For the text-containing cell, return its midpoint in [x, y] coordinate format. 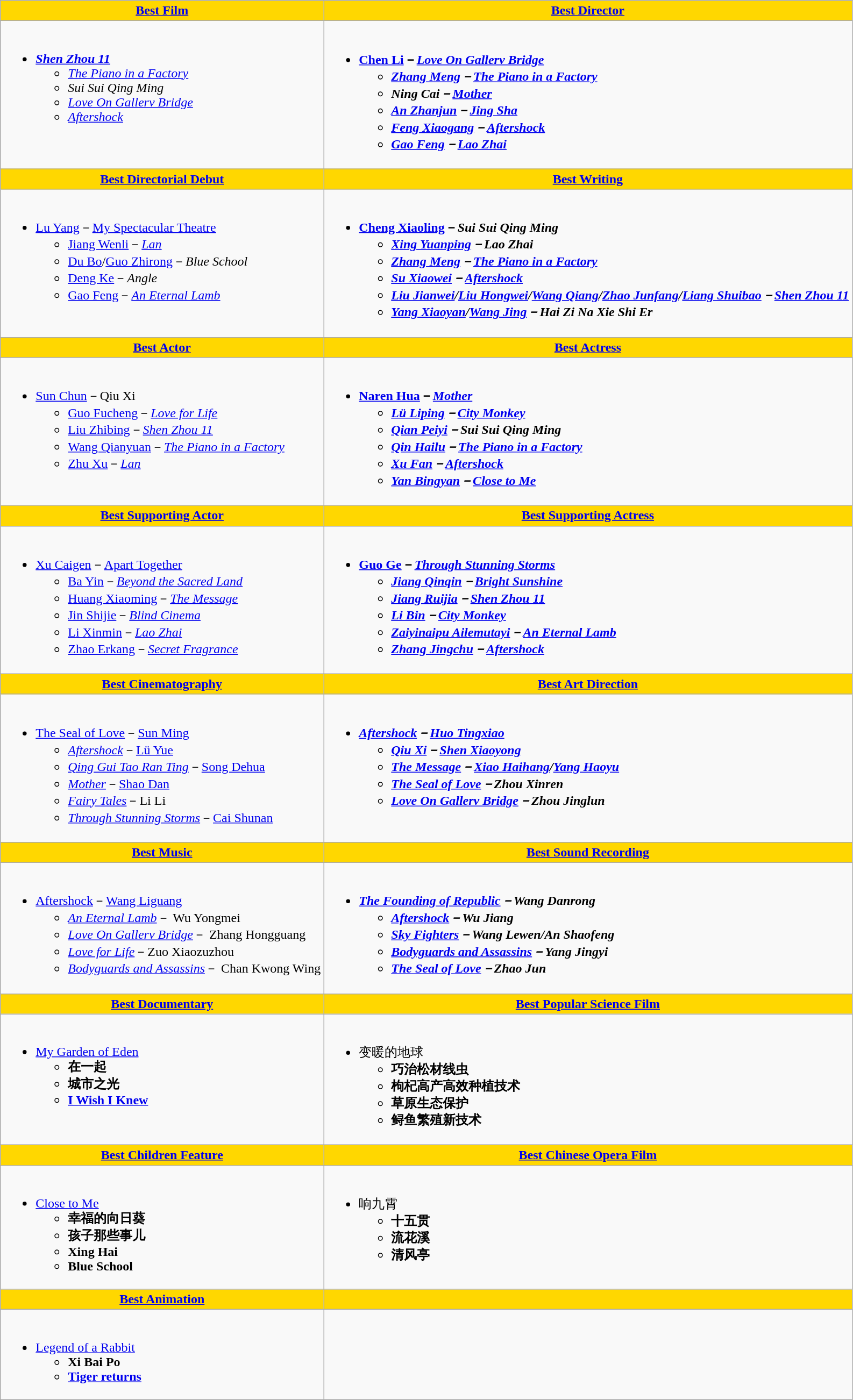
响九霄十五贯流花溪清风亭 [588, 1227]
Naren Hua－MotherLü Liping－City MonkeyQian Peiyi－Sui Sui Qing MingQin Hailu－The Piano in a FactoryXu Fan－AftershockYan Bingyan－Close to Me [588, 431]
Best Film [162, 11]
Chen Li－Love On Gallerv BridgeZhang Meng－The Piano in a FactoryNing Cai－MotherAn Zhanjun－Jing ShaFeng Xiaogang－AftershockGao Feng－Lao Zhai [588, 95]
Best Popular Science Film [588, 1004]
My Garden of Eden在一起城市之光I Wish I Knew [162, 1080]
Best Supporting Actress [588, 516]
The Seal of Love－Sun MingAftershock－Lü YueQing Gui Tao Ran Ting－Song DehuaMother－Shao DanFairy Tales－Li LiThrough Stunning Storms－Cai Shunan [162, 768]
Best Supporting Actor [162, 516]
Aftershock－Huo TingxiaoQiu Xi－Shen XiaoyongThe Message－Xiao Haihang/Yang HaoyuThe Seal of Love－Zhou XinrenLove On Gallerv Bridge－Zhou Jinglun [588, 768]
Best Music [162, 852]
Best Animation [162, 1299]
Best Directorial Debut [162, 179]
Best Children Feature [162, 1155]
Best Actress [588, 347]
Lu Yang－My Spectacular TheatreJiang Wenli－LanDu Bo/Guo Zhirong－Blue SchoolDeng Ke－AngleGao Feng－An Eternal Lamb [162, 263]
Best Actor [162, 347]
Best Chinese Opera Film [588, 1155]
Best Writing [588, 179]
Sun Chun－Qiu XiGuo Fucheng－Love for LifeLiu Zhibing－Shen Zhou 11Wang Qianyuan－The Piano in a FactoryZhu Xu－Lan [162, 431]
Best Director [588, 11]
Best Sound Recording [588, 852]
变暖的地球巧治松材线虫枸杞高产高效种植技术草原生态保护鲟鱼繁殖新技术 [588, 1080]
Shen Zhou 11The Piano in a FactorySui Sui Qing MingLove On Gallerv BridgeAftershock [162, 95]
Close to Me幸福的向日葵孩子那些事儿Xing HaiBlue School [162, 1227]
Legend of a RabbitXi Bai PoTiger returns [162, 1355]
Best Documentary [162, 1004]
Best Cinematography [162, 684]
Xu Caigen－Apart TogetherBa Yin－Beyond the Sacred LandHuang Xiaoming－The MessageJin Shijie－Blind CinemaLi Xinmin－Lao ZhaiZhao Erkang－Secret Fragrance [162, 600]
Best Art Direction [588, 684]
